From the cell containing the given text, extract its center point as (X, Y) coordinate. 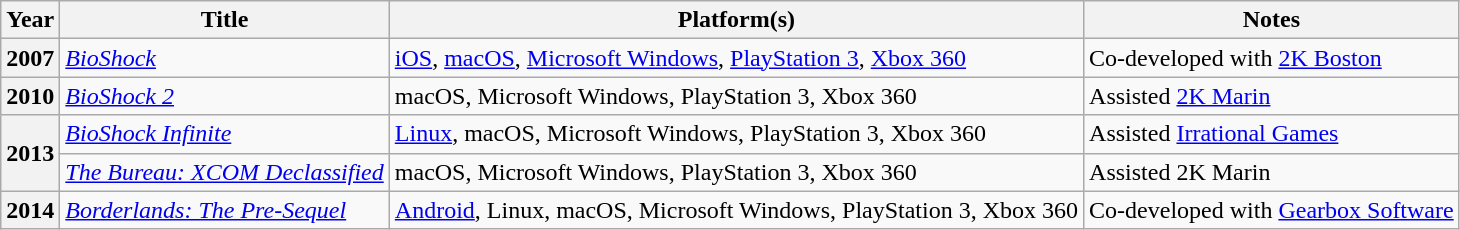
Borderlands: The Pre-Sequel (224, 210)
The Bureau: XCOM Declassified (224, 172)
Platform(s) (736, 20)
Linux, macOS, Microsoft Windows, PlayStation 3, Xbox 360 (736, 134)
Co-developed with Gearbox Software (1272, 210)
Notes (1272, 20)
Assisted Irrational Games (1272, 134)
Title (224, 20)
iOS, macOS, Microsoft Windows, PlayStation 3, Xbox 360 (736, 58)
2010 (30, 96)
Android, Linux, macOS, Microsoft Windows, PlayStation 3, Xbox 360 (736, 210)
BioShock Infinite (224, 134)
2013 (30, 153)
2007 (30, 58)
BioShock 2 (224, 96)
Co-developed with 2K Boston (1272, 58)
BioShock (224, 58)
2014 (30, 210)
Year (30, 20)
